Find where the given text appears and provide that cell's center as (X, Y) coordinate. 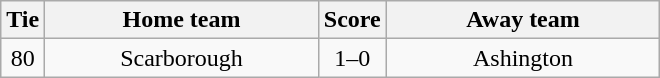
Home team (182, 20)
Ashington (523, 58)
Score (352, 20)
Tie (23, 20)
80 (23, 58)
1–0 (352, 58)
Scarborough (182, 58)
Away team (523, 20)
